Return the [x, y] coordinate for the center point of the cell that contains the specified text.  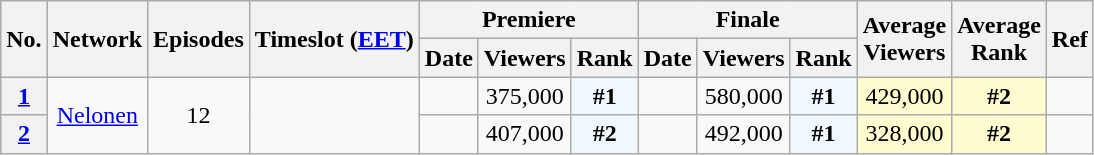
Finale [748, 20]
328,000 [904, 134]
Timeslot (EET) [334, 39]
2 [24, 134]
Ref [1070, 39]
580,000 [744, 96]
492,000 [744, 134]
1 [24, 96]
Episodes [199, 39]
AverageViewers [904, 39]
Nelonen [97, 115]
429,000 [904, 96]
Premiere [528, 20]
375,000 [524, 96]
12 [199, 115]
Network [97, 39]
407,000 [524, 134]
AverageRank [1000, 39]
No. [24, 39]
